Capture the cell that displays the provided text and extract its [X, Y] central coordinate. 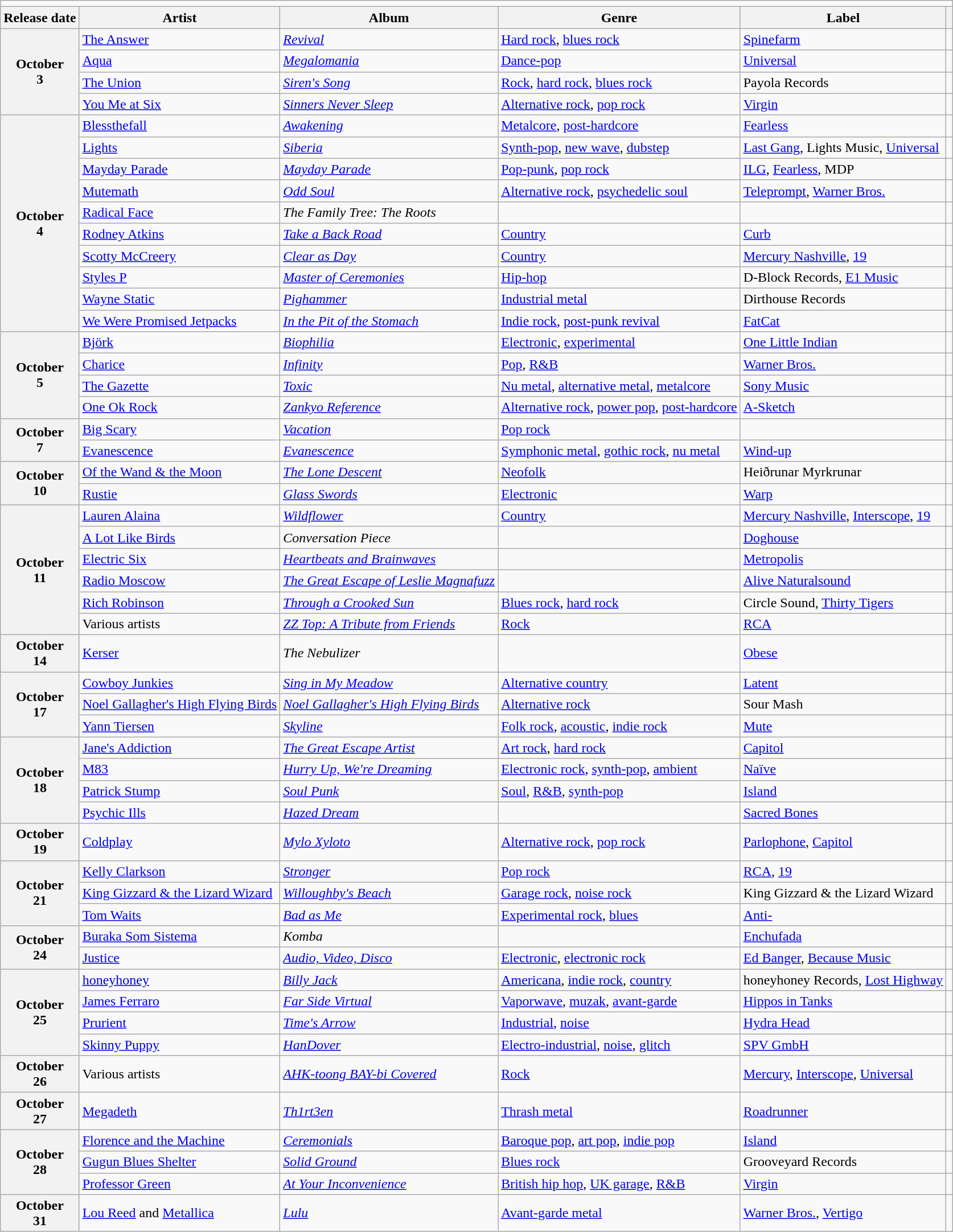
Curb [843, 234]
Zankyo Reference [389, 407]
Skinny Puppy [180, 1045]
Lulu [389, 1213]
Pop, R&B [619, 364]
Alternative rock, power pop, post-hardcore [619, 407]
Rodney Atkins [180, 234]
Symphonic metal, gothic rock, nu metal [619, 451]
RCA [843, 624]
October28 [40, 1162]
Sing in My Meadow [389, 683]
Radical Face [180, 212]
ZZ Top: A Tribute from Friends [389, 624]
Toxic [389, 386]
Enchufada [843, 936]
Sour Mash [843, 704]
Lights [180, 147]
Awakening [389, 126]
Hippos in Tanks [843, 1002]
Take a Back Road [389, 234]
Odd Soul [389, 191]
Wayne Static [180, 299]
Big Scary [180, 429]
FatCat [843, 321]
Rustie [180, 494]
One Ok Rock [180, 407]
A Lot Like Birds [180, 537]
We Were Promised Jetpacks [180, 321]
Hydra Head [843, 1023]
Patrick Stump [180, 791]
October4 [40, 223]
Dirthouse Records [843, 299]
Spinefarm [843, 39]
Art rock, hard rock [619, 748]
Skyline [389, 726]
M83 [180, 769]
Warner Bros., Vertigo [843, 1213]
Th1rt3en [389, 1111]
Siren's Song [389, 83]
The Union [180, 83]
Garage rock, noise rock [619, 893]
Avant-garde metal [619, 1213]
A-Sketch [843, 407]
Obese [843, 653]
Radio Moscow [180, 580]
Mute [843, 726]
Professor Green [180, 1184]
Baroque pop, art pop, indie pop [619, 1140]
Mercury Nashville, 19 [843, 256]
Prurient [180, 1023]
AHK-toong BAY-bi Covered [389, 1074]
Last Gang, Lights Music, Universal [843, 147]
October17 [40, 704]
Capitol [843, 748]
Folk rock, acoustic, indie rock [619, 726]
Bad as Me [389, 914]
Metalcore, post-hardcore [619, 126]
October27 [40, 1111]
At Your Inconvenience [389, 1184]
October19 [40, 842]
October31 [40, 1213]
Fearless [843, 126]
October21 [40, 893]
The Great Escape Artist [389, 748]
Universal [843, 61]
Justice [180, 958]
Industrial, noise [619, 1023]
Yann Tiersen [180, 726]
Audio, Video, Disco [389, 958]
October26 [40, 1074]
Electronic, experimental [619, 343]
D-Block Records, E1 Music [843, 278]
Alternative rock, psychedelic soul [619, 191]
Björk [180, 343]
Rock, hard rock, blues rock [619, 83]
Billy Jack [389, 979]
Aqua [180, 61]
Electronic, electronic rock [619, 958]
Soul, R&B, synth-pop [619, 791]
The Lone Descent [389, 472]
Warp [843, 494]
October11 [40, 570]
October18 [40, 780]
Dance-pop [619, 61]
Pighammer [389, 299]
Mercury Nashville, Interscope, 19 [843, 516]
Wind-up [843, 451]
Styles P [180, 278]
Hip-hop [619, 278]
Clear as Day [389, 256]
Release date [40, 18]
Metropolis [843, 559]
Through a Crooked Sun [389, 603]
Latent [843, 683]
Vaporwave, muzak, avant-garde [619, 1002]
Scotty McCreery [180, 256]
Buraka Som Sistema [180, 936]
Willoughby's Beach [389, 893]
Electronic [619, 494]
Time's Arrow [389, 1023]
One Little Indian [843, 343]
Teleprompt, Warner Bros. [843, 191]
Heartbeats and Brainwaves [389, 559]
October3 [40, 72]
Label [843, 18]
Vacation [389, 429]
The Nebulizer [389, 653]
The Great Escape of Leslie Magnafuzz [389, 580]
Megalomania [389, 61]
Doghouse [843, 537]
Komba [389, 936]
Solid Ground [389, 1162]
Gugun Blues Shelter [180, 1162]
October5 [40, 375]
Master of Ceremonies [389, 278]
SPV GmbH [843, 1045]
October24 [40, 947]
Electric Six [180, 559]
Biophilia [389, 343]
Mylo Xyloto [389, 842]
Naïve [843, 769]
October25 [40, 1012]
Experimental rock, blues [619, 914]
Revival [389, 39]
Of the Wand & the Moon [180, 472]
British hip hop, UK garage, R&B [619, 1184]
Charice [180, 364]
Genre [619, 18]
ILG, Fearless, MDP [843, 169]
Thrash metal [619, 1111]
Jane's Addiction [180, 748]
Warner Bros. [843, 364]
HanDover [389, 1045]
Wildflower [389, 516]
Blessthefall [180, 126]
honeyhoney Records, Lost Highway [843, 979]
Rich Robinson [180, 603]
Ed Banger, Because Music [843, 958]
Circle Sound, Thirty Tigers [843, 603]
Blues rock [619, 1162]
Nu metal, alternative metal, metalcore [619, 386]
October14 [40, 653]
Kelly Clarkson [180, 871]
Hard rock, blues rock [619, 39]
Coldplay [180, 842]
Far Side Virtual [389, 1002]
Cowboy Junkies [180, 683]
Electro-industrial, noise, glitch [619, 1045]
Florence and the Machine [180, 1140]
Tom Waits [180, 914]
Megadeth [180, 1111]
Hurry Up, We're Dreaming [389, 769]
Heiðrunar Myrkrunar [843, 472]
Kerser [180, 653]
Lou Reed and Metallica [180, 1213]
Alive Naturalsound [843, 580]
Stronger [389, 871]
Soul Punk [389, 791]
You Me at Six [180, 104]
honeyhoney [180, 979]
Grooveyard Records [843, 1162]
In the Pit of the Stomach [389, 321]
Lauren Alaina [180, 516]
Psychic Ills [180, 813]
Electronic rock, synth-pop, ambient [619, 769]
Indie rock, post-punk revival [619, 321]
The Family Tree: The Roots [389, 212]
October7 [40, 440]
Blues rock, hard rock [619, 603]
Hazed Dream [389, 813]
Alternative rock [619, 704]
Sinners Never Sleep [389, 104]
Siberia [389, 147]
RCA, 19 [843, 871]
Mercury, Interscope, Universal [843, 1074]
Americana, indie rock, country [619, 979]
Sony Music [843, 386]
Artist [180, 18]
Glass Swords [389, 494]
Album [389, 18]
Neofolk [619, 472]
Roadrunner [843, 1111]
Infinity [389, 364]
Mutemath [180, 191]
Synth-pop, new wave, dubstep [619, 147]
The Answer [180, 39]
October10 [40, 483]
Alternative country [619, 683]
Industrial metal [619, 299]
Parlophone, Capitol [843, 842]
Sacred Bones [843, 813]
Payola Records [843, 83]
Pop-punk, pop rock [619, 169]
Conversation Piece [389, 537]
The Gazette [180, 386]
Anti- [843, 914]
James Ferraro [180, 1002]
Ceremonials [389, 1140]
